Search for the cell housing the specified text and yield its [X, Y] center coordinate. 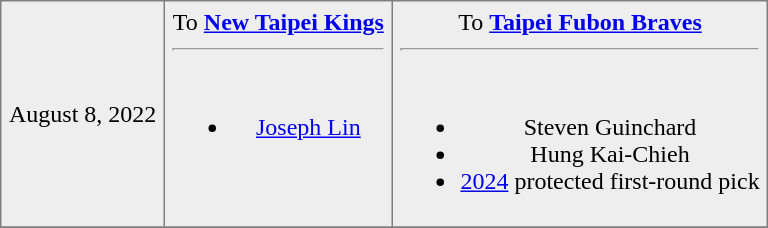
To New Taipei KingsJoseph Lin [279, 114]
To Taipei Fubon BravesSteven GuinchardHung Kai-Chieh2024 protected first-round pick [580, 114]
August 8, 2022 [83, 114]
